Scan for the cell matching the given text and deliver its [x, y] coordinate at center. 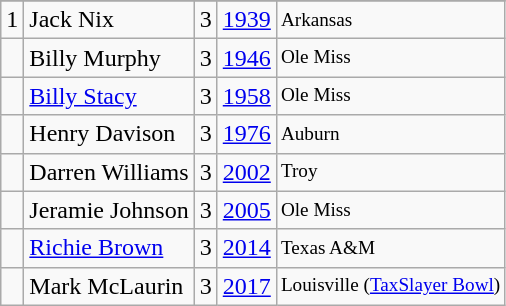
2017 [246, 286]
Billy Stacy [109, 96]
1 [12, 20]
1946 [246, 58]
Mark McLaurin [109, 286]
2014 [246, 248]
Richie Brown [109, 248]
Jeramie Johnson [109, 210]
Troy [390, 172]
Henry Davison [109, 134]
2005 [246, 210]
1976 [246, 134]
Jack Nix [109, 20]
Darren Williams [109, 172]
Texas A&M [390, 248]
Billy Murphy [109, 58]
Louisville (TaxSlayer Bowl) [390, 286]
1958 [246, 96]
1939 [246, 20]
2002 [246, 172]
Arkansas [390, 20]
Auburn [390, 134]
